Extract the [x, y] coordinate from the center of the cell holding the provided text.  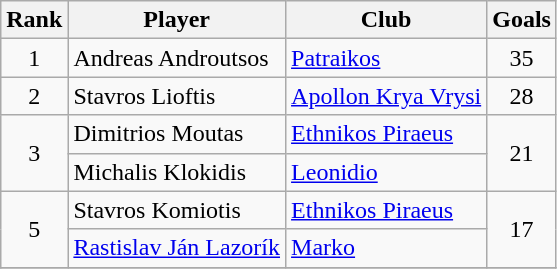
17 [522, 229]
35 [522, 58]
21 [522, 153]
Marko [386, 248]
Leonidio [386, 172]
Club [386, 20]
Andreas Androutsos [177, 58]
Rastislav Ján Lazorík [177, 248]
Dimitrios Moutas [177, 134]
Michalis Klokidis [177, 172]
Stavros Lioftis [177, 96]
1 [34, 58]
Player [177, 20]
Apollon Krya Vrysi [386, 96]
28 [522, 96]
Rank [34, 20]
3 [34, 153]
Patraikos [386, 58]
Goals [522, 20]
5 [34, 229]
Stavros Komiotis [177, 210]
2 [34, 96]
